Output the (x, y) coordinate of the center of the cell containing the given text.  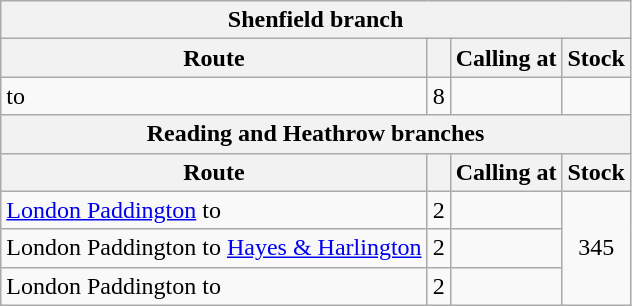
8 (438, 96)
Reading and Heathrow branches (316, 134)
to (214, 96)
Shenfield branch (316, 20)
345 (596, 248)
London Paddington to Hayes & Harlington (214, 248)
